Locate the cell with the specified text and output its [x, y] center coordinate. 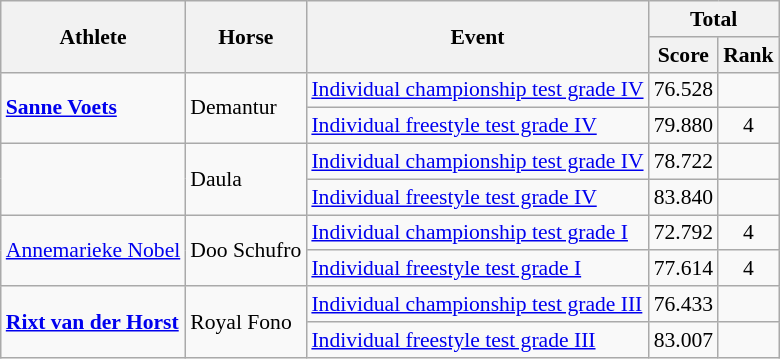
76.433 [684, 304]
Score [684, 55]
78.722 [684, 162]
Sanne Voets [94, 108]
Individual freestyle test grade I [477, 269]
Event [477, 36]
79.880 [684, 126]
Annemarieke Nobel [94, 250]
76.528 [684, 90]
Athlete [94, 36]
Rank [748, 55]
Doo Schufro [246, 250]
Daula [246, 180]
Individual championship test grade III [477, 304]
Rixt van der Horst [94, 322]
Horse [246, 36]
Royal Fono [246, 322]
Individual freestyle test grade III [477, 340]
Individual championship test grade I [477, 233]
77.614 [684, 269]
83.007 [684, 340]
83.840 [684, 197]
Demantur [246, 108]
72.792 [684, 233]
Total [714, 19]
